Find where the given text appears and provide that cell's center as [x, y] coordinate. 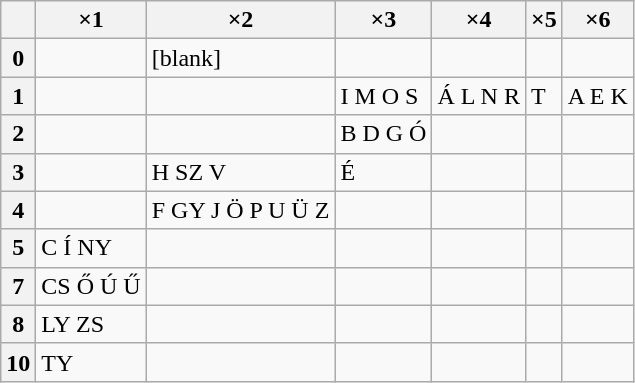
×3 [384, 20]
A E K [598, 96]
[blank] [240, 58]
C Í NY [91, 248]
Á L N R [479, 96]
10 [18, 362]
2 [18, 134]
CS Ő Ú Ű [91, 286]
7 [18, 286]
0 [18, 58]
8 [18, 324]
TY [91, 362]
×1 [91, 20]
×5 [544, 20]
1 [18, 96]
I M O S [384, 96]
T [544, 96]
4 [18, 210]
×2 [240, 20]
LY ZS [91, 324]
×4 [479, 20]
B D G Ó [384, 134]
3 [18, 172]
5 [18, 248]
F GY J Ö P U Ü Z [240, 210]
H SZ V [240, 172]
×6 [598, 20]
É [384, 172]
